Return (X, Y) of the center of cell containing provided text 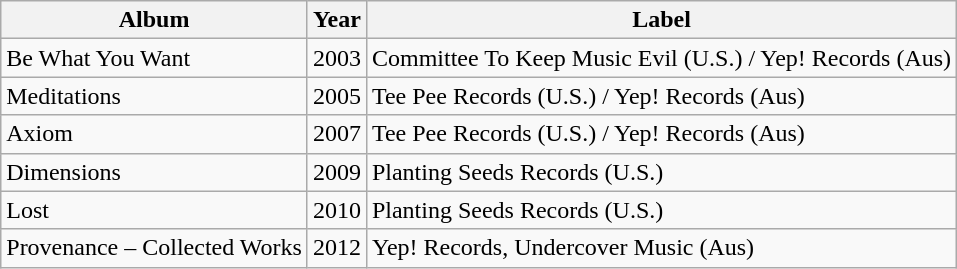
Provenance – Collected Works (154, 248)
Axiom (154, 134)
2007 (336, 134)
Lost (154, 210)
Dimensions (154, 172)
2009 (336, 172)
Be What You Want (154, 58)
Committee To Keep Music Evil (U.S.) / Yep! Records (Aus) (661, 58)
2012 (336, 248)
Meditations (154, 96)
2003 (336, 58)
Label (661, 20)
Yep! Records, Undercover Music (Aus) (661, 248)
Year (336, 20)
Album (154, 20)
2005 (336, 96)
2010 (336, 210)
